Detect which cell encompasses the target text, then output its (X, Y) center coordinate. 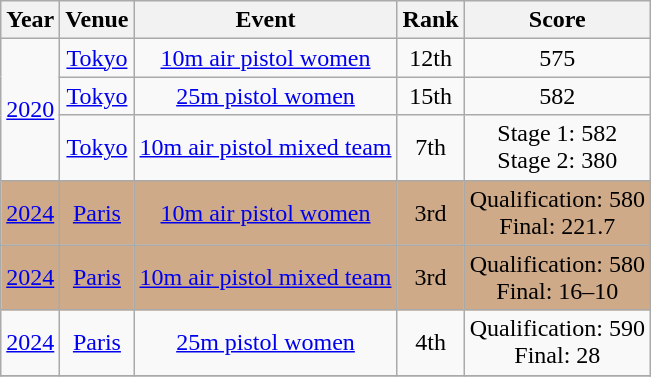
Stage 1: 582Stage 2: 380 (557, 148)
Venue (97, 20)
2020 (30, 110)
15th (430, 96)
575 (557, 58)
7th (430, 148)
Rank (430, 20)
582 (557, 96)
12th (430, 58)
4th (430, 342)
Score (557, 20)
Qualification: 580Final: 221.7 (557, 212)
Qualification: 580Final: 16–10 (557, 278)
Year (30, 20)
Qualification: 590Final: 28 (557, 342)
Event (266, 20)
